Find where the given text appears and provide that cell's center as [X, Y] coordinate. 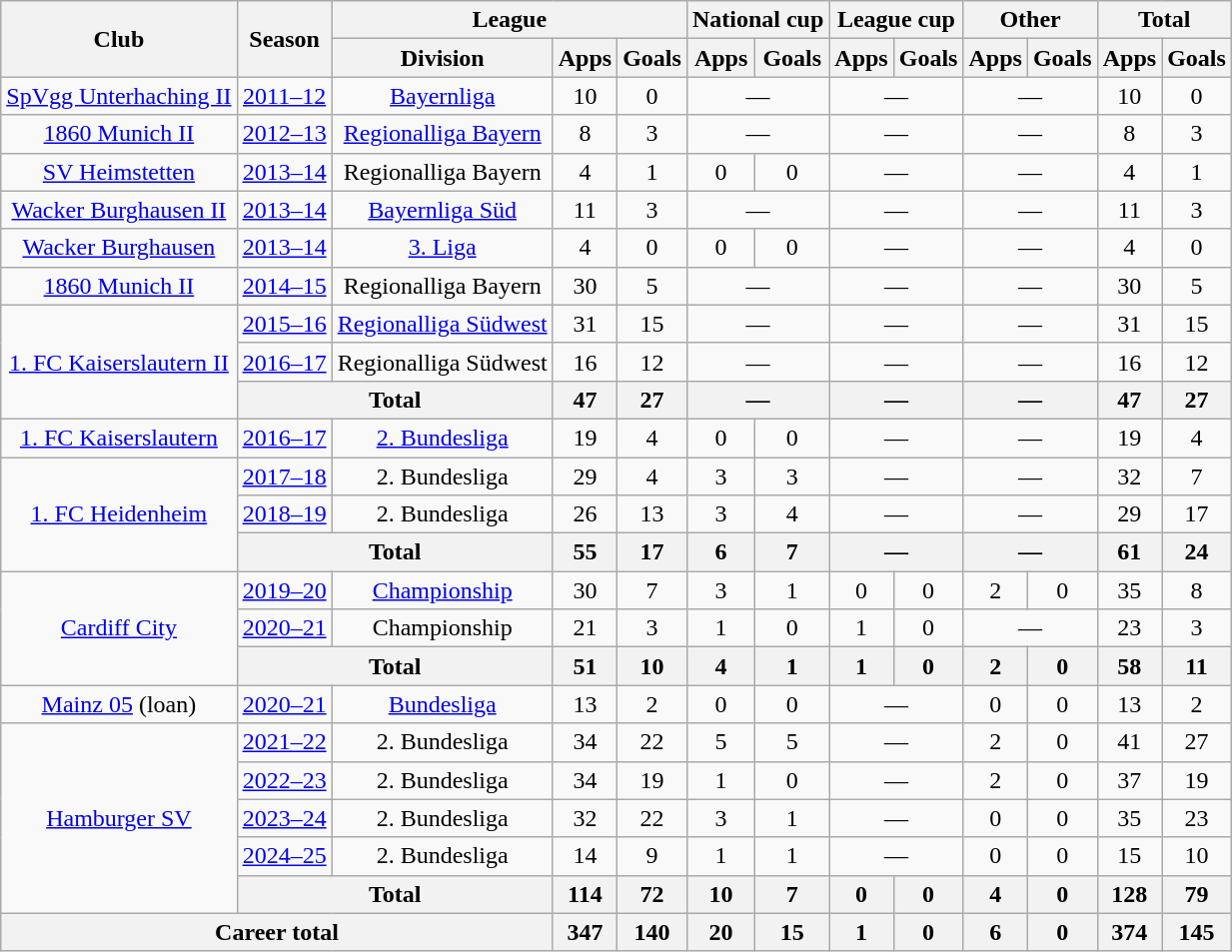
2023–24 [284, 818]
League cup [896, 20]
1. FC Kaiserslautern [119, 438]
14 [585, 856]
Bayernliga [442, 96]
2022–23 [284, 780]
2019–20 [284, 590]
1. FC Heidenheim [119, 514]
21 [585, 628]
26 [585, 514]
347 [585, 932]
128 [1129, 894]
2011–12 [284, 96]
24 [1197, 552]
61 [1129, 552]
2017–18 [284, 476]
League [510, 20]
20 [720, 932]
Bundesliga [442, 704]
9 [652, 856]
Division [442, 58]
79 [1197, 894]
140 [652, 932]
Hamburger SV [119, 818]
Club [119, 39]
72 [652, 894]
37 [1129, 780]
374 [1129, 932]
2015–16 [284, 324]
Season [284, 39]
2024–25 [284, 856]
114 [585, 894]
SpVgg Unterhaching II [119, 96]
58 [1129, 666]
SV Heimstetten [119, 172]
2014–15 [284, 286]
Wacker Burghausen [119, 248]
Wacker Burghausen II [119, 210]
3. Liga [442, 248]
41 [1129, 742]
51 [585, 666]
Cardiff City [119, 628]
National cup [757, 20]
Mainz 05 (loan) [119, 704]
55 [585, 552]
2012–13 [284, 134]
2018–19 [284, 514]
Other [1030, 20]
Career total [277, 932]
1. FC Kaiserslautern II [119, 362]
145 [1197, 932]
Bayernliga Süd [442, 210]
2021–22 [284, 742]
